Identify which cell holds the provided text, then report its [X, Y] central coordinate. 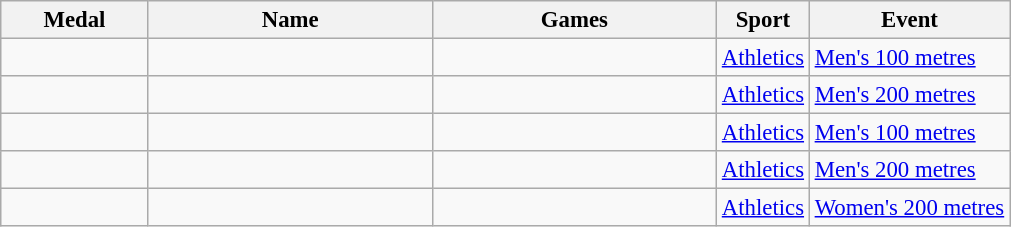
Name [290, 20]
Sport [762, 20]
Women's 200 metres [909, 208]
Games [574, 20]
Event [909, 20]
Medal [74, 20]
